Return (x, y) of the center of cell containing provided text 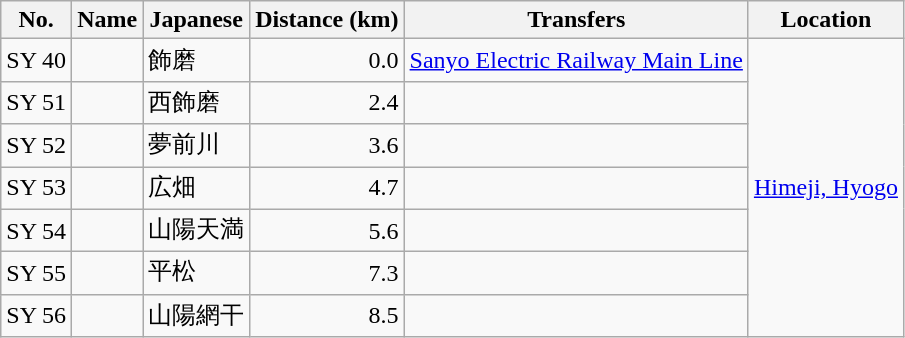
広畑 (196, 188)
2.4 (327, 102)
SY 51 (36, 102)
0.0 (327, 60)
8.5 (327, 316)
4.7 (327, 188)
山陽天満 (196, 230)
No. (36, 20)
Himeji, Hyogo (826, 188)
SY 54 (36, 230)
5.6 (327, 230)
夢前川 (196, 146)
SY 40 (36, 60)
SY 56 (36, 316)
Location (826, 20)
SY 52 (36, 146)
平松 (196, 274)
西飾磨 (196, 102)
SY 53 (36, 188)
7.3 (327, 274)
Distance (km) (327, 20)
飾磨 (196, 60)
3.6 (327, 146)
山陽網干 (196, 316)
Sanyo Electric Railway Main Line (576, 60)
SY 55 (36, 274)
Transfers (576, 20)
Name (108, 20)
Japanese (196, 20)
